Pinpoint the cell where the given text exists, returning its (x, y) midpoint coordinate. 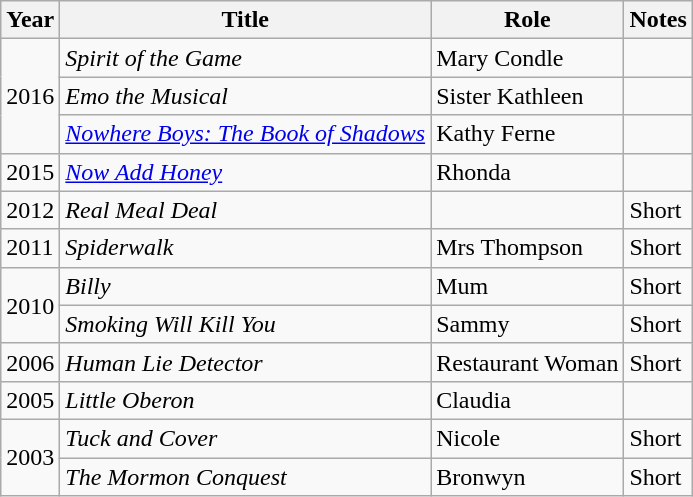
Rhonda (528, 172)
Human Lie Detector (246, 362)
2005 (30, 400)
Mum (528, 286)
Tuck and Cover (246, 438)
Claudia (528, 400)
Nowhere Boys: The Book of Shadows (246, 134)
Restaurant Woman (528, 362)
Emo the Musical (246, 96)
Mrs Thompson (528, 248)
2012 (30, 210)
Billy (246, 286)
2011 (30, 248)
Role (528, 20)
Spiderwalk (246, 248)
Kathy Ferne (528, 134)
2003 (30, 457)
Notes (658, 20)
Mary Condle (528, 58)
The Mormon Conquest (246, 477)
Sammy (528, 324)
2016 (30, 96)
Bronwyn (528, 477)
2010 (30, 305)
Now Add Honey (246, 172)
Sister Kathleen (528, 96)
Nicole (528, 438)
Year (30, 20)
Real Meal Deal (246, 210)
Title (246, 20)
Little Oberon (246, 400)
2006 (30, 362)
2015 (30, 172)
Smoking Will Kill You (246, 324)
Spirit of the Game (246, 58)
